Output the (X, Y) coordinate of the center of the cell containing the given text.  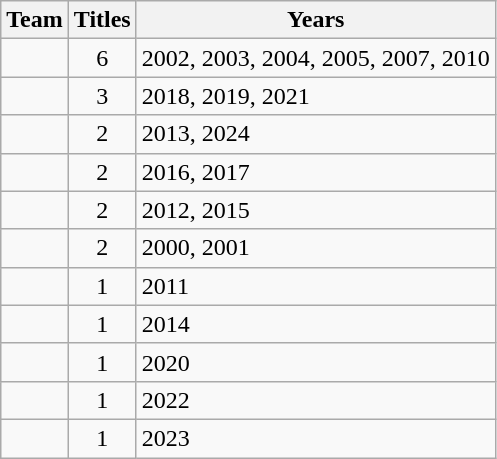
2020 (316, 362)
2018, 2019, 2021 (316, 96)
2013, 2024 (316, 134)
Titles (102, 20)
6 (102, 58)
2011 (316, 286)
2016, 2017 (316, 172)
2012, 2015 (316, 210)
3 (102, 96)
2002, 2003, 2004, 2005, 2007, 2010 (316, 58)
2023 (316, 438)
2000, 2001 (316, 248)
Years (316, 20)
2014 (316, 324)
Team (35, 20)
2022 (316, 400)
